From the cell containing the given text, extract its center point as [X, Y] coordinate. 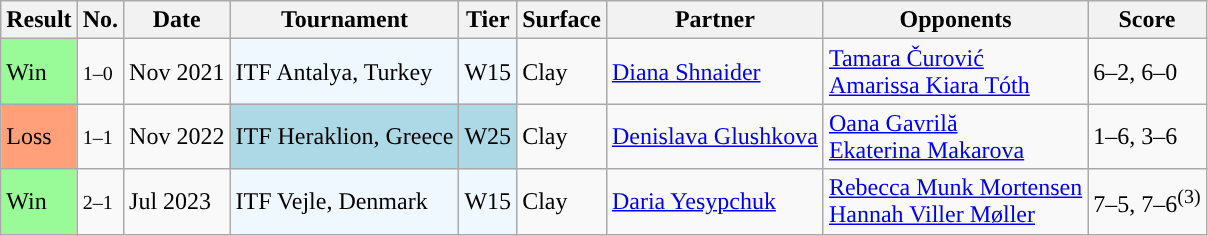
ITF Vejle, Denmark [344, 202]
W25 [488, 136]
1–1 [100, 136]
Tournament [344, 20]
Score [1147, 20]
Opponents [955, 20]
Nov 2021 [177, 72]
Diana Shnaider [714, 72]
Denislava Glushkova [714, 136]
Rebecca Munk Mortensen Hannah Viller Møller [955, 202]
Surface [562, 20]
Daria Yesypchuk [714, 202]
1–0 [100, 72]
Oana Gavrilă Ekaterina Makarova [955, 136]
ITF Heraklion, Greece [344, 136]
Tamara Čurović Amarissa Kiara Tóth [955, 72]
2–1 [100, 202]
Partner [714, 20]
7–5, 7–6(3) [1147, 202]
No. [100, 20]
ITF Antalya, Turkey [344, 72]
1–6, 3–6 [1147, 136]
Nov 2022 [177, 136]
Loss [39, 136]
Result [39, 20]
6–2, 6–0 [1147, 72]
Tier [488, 20]
Jul 2023 [177, 202]
Date [177, 20]
